Provide the [X, Y] coordinate of the cell's center where the given text is located.  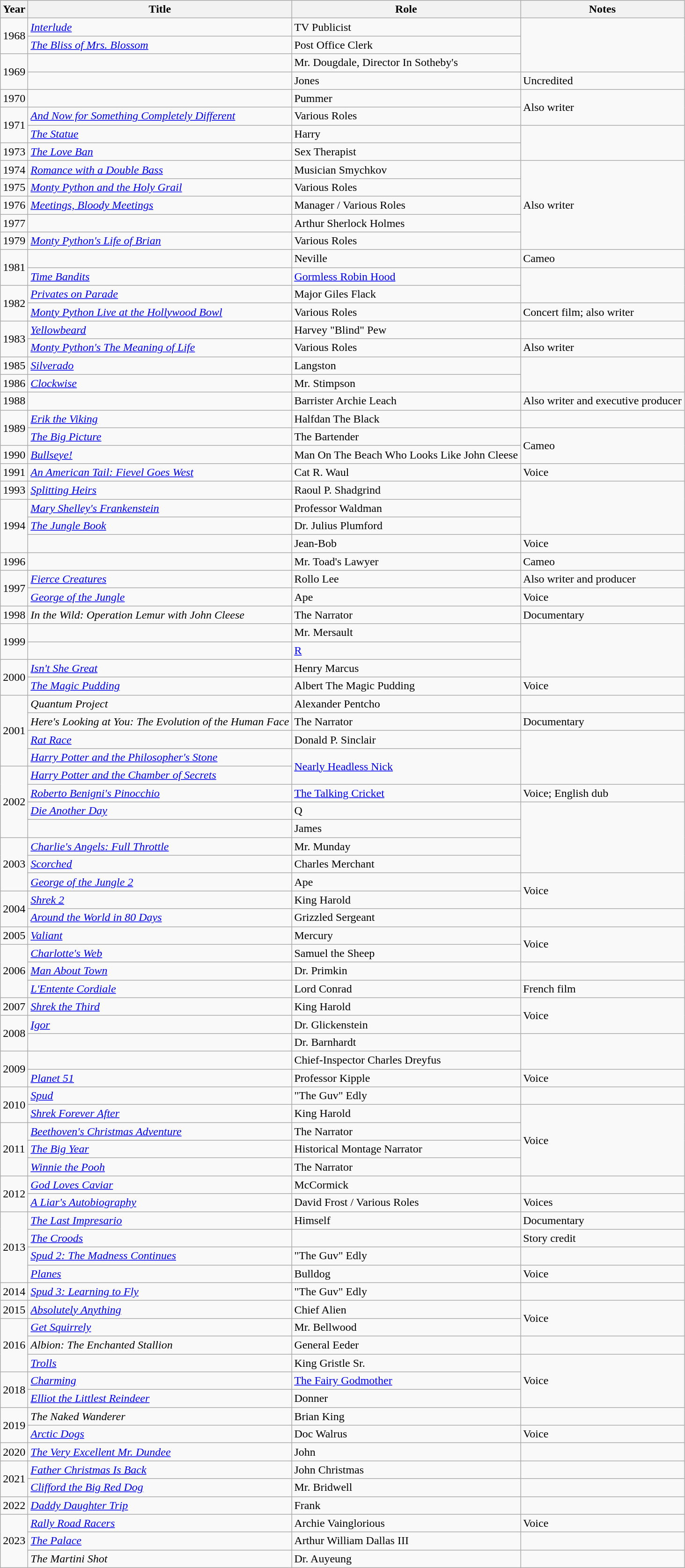
Doc Walrus [406, 1434]
Year [14, 9]
2009 [14, 1069]
Lord Conrad [406, 989]
Raoul P. Shadgrind [406, 490]
Himself [406, 1220]
2001 [14, 730]
John [406, 1452]
TV Publicist [406, 27]
1996 [14, 562]
1983 [14, 339]
Charlie's Angels: Full Throttle [160, 846]
1973 [14, 152]
Gormless Robin Hood [406, 277]
Bulldog [406, 1274]
Also writer and producer [603, 579]
Rally Road Racers [160, 1523]
The Bartender [406, 437]
George of the Jungle [160, 597]
Spud [160, 1096]
1994 [14, 525]
The Magic Pudding [160, 686]
The Martini Shot [160, 1559]
2000 [14, 677]
Man On The Beach Who Looks Like John Cleese [406, 454]
Rollo Lee [406, 579]
The Bliss of Mrs. Blossom [160, 45]
General Eeder [406, 1345]
Monty Python and the Holy Grail [160, 187]
Die Another Day [160, 811]
L'Entente Cordiale [160, 989]
The Croods [160, 1238]
1997 [14, 588]
Shrek Forever After [160, 1114]
Sex Therapist [406, 152]
Monty Python Live at the Hollywood Bowl [160, 312]
Splitting Heirs [160, 490]
Story credit [603, 1238]
Donald P. Sinclair [406, 739]
1968 [14, 36]
The Fairy Godmother [406, 1381]
Harry Potter and the Philosopher's Stone [160, 757]
Historical Montage Narrator [406, 1149]
God Loves Caviar [160, 1185]
2014 [14, 1291]
Bullseye! [160, 454]
2018 [14, 1390]
Absolutely Anything [160, 1309]
Man About Town [160, 971]
Mr. Stimpson [406, 383]
2022 [14, 1505]
1999 [14, 642]
Harry [406, 134]
Rat Race [160, 739]
2011 [14, 1149]
Clockwise [160, 383]
2005 [14, 935]
And Now for Something Completely Different [160, 116]
Neville [406, 259]
Dr. Julius Plumford [406, 526]
Monty Python's The Meaning of Life [160, 348]
Father Christmas Is Back [160, 1470]
Here's Looking at You: The Evolution of the Human Face [160, 722]
Monty Python's Life of Brian [160, 241]
Around the World in 80 Days [160, 918]
Erik the Viking [160, 419]
2019 [14, 1425]
A Liar's Autobiography [160, 1203]
Winnie the Pooh [160, 1167]
Concert film; also writer [603, 312]
Chief-Inspector Charles Dreyfus [406, 1060]
Mercury [406, 935]
The Last Impresario [160, 1220]
Spud 3: Learning to Fly [160, 1291]
Yellowbeard [160, 330]
2008 [14, 1033]
Brian King [406, 1416]
The Talking Cricket [406, 793]
Major Giles Flack [406, 294]
John Christmas [406, 1470]
Romance with a Double Bass [160, 169]
Albion: The Enchanted Stallion [160, 1345]
Langston [406, 365]
1989 [14, 428]
Time Bandits [160, 277]
Igor [160, 1024]
2003 [14, 864]
Privates on Parade [160, 294]
Isn't She Great [160, 668]
1998 [14, 615]
1976 [14, 205]
2013 [14, 1247]
Uncredited [603, 80]
Grizzled Sergeant [406, 918]
George of the Jungle 2 [160, 882]
Interlude [160, 27]
Mr. Bellwood [406, 1327]
The Naked Wanderer [160, 1416]
Scorched [160, 864]
Shrek the Third [160, 1006]
Dr. Glickenstein [406, 1024]
The Palace [160, 1541]
Nearly Headless Nick [406, 766]
Samuel the Sheep [406, 953]
Mr. Dougdale, Director In Sotheby's [406, 63]
1993 [14, 490]
Jones [406, 80]
Meetings, Bloody Meetings [160, 205]
1982 [14, 303]
Roberto Benigni's Pinocchio [160, 793]
Shrek 2 [160, 900]
The Big Year [160, 1149]
Voice; English dub [603, 793]
Charlotte's Web [160, 953]
Get Squirrely [160, 1327]
Donner [406, 1399]
2020 [14, 1452]
Also writer and executive producer [603, 401]
Voices [603, 1203]
Arthur Sherlock Holmes [406, 223]
2006 [14, 971]
Archie Vainglorious [406, 1523]
Dr. Barnhardt [406, 1042]
1977 [14, 223]
Mr. Toad's Lawyer [406, 562]
2002 [14, 802]
1970 [14, 98]
Quantum Project [160, 704]
Valiant [160, 935]
Manager / Various Roles [406, 205]
Pummer [406, 98]
Mr. Munday [406, 846]
Dr. Auyeung [406, 1559]
Arthur William Dallas III [406, 1541]
Mary Shelley's Frankenstein [160, 508]
1986 [14, 383]
Planet 51 [160, 1078]
In the Wild: Operation Lemur with John Cleese [160, 615]
Spud 2: The Madness Continues [160, 1256]
James [406, 829]
Harry Potter and the Chamber of Secrets [160, 775]
1975 [14, 187]
2007 [14, 1006]
Arctic Dogs [160, 1434]
The Statue [160, 134]
Alexander Pentcho [406, 704]
2010 [14, 1105]
2004 [14, 909]
1974 [14, 169]
The Jungle Book [160, 526]
Fierce Creatures [160, 579]
2023 [14, 1541]
Jean-Bob [406, 544]
1979 [14, 241]
Henry Marcus [406, 668]
Q [406, 811]
R [406, 650]
Clifford the Big Red Dog [160, 1488]
Professor Kipple [406, 1078]
1969 [14, 72]
Albert The Magic Pudding [406, 686]
King Gristle Sr. [406, 1363]
1981 [14, 268]
Halfdan The Black [406, 419]
1985 [14, 365]
Charming [160, 1381]
Barrister Archie Leach [406, 401]
Musician Smychkov [406, 169]
Cat R. Waul [406, 472]
Harvey "Blind" Pew [406, 330]
2021 [14, 1479]
David Frost / Various Roles [406, 1203]
1971 [14, 125]
Charles Merchant [406, 864]
Notes [603, 9]
Planes [160, 1274]
The Very Excellent Mr. Dundee [160, 1452]
Frank [406, 1505]
Mr. Mersault [406, 633]
Dr. Primkin [406, 971]
The Love Ban [160, 152]
Silverado [160, 365]
Elliot the Littlest Reindeer [160, 1399]
1990 [14, 454]
McCormick [406, 1185]
Chief Alien [406, 1309]
Daddy Daughter Trip [160, 1505]
1988 [14, 401]
Role [406, 9]
French film [603, 989]
Professor Waldman [406, 508]
Beethoven's Christmas Adventure [160, 1131]
An American Tail: Fievel Goes West [160, 472]
Trolls [160, 1363]
1991 [14, 472]
The Big Picture [160, 437]
Mr. Bridwell [406, 1488]
2012 [14, 1194]
Title [160, 9]
Post Office Clerk [406, 45]
2015 [14, 1309]
2016 [14, 1345]
